Detect which cell encompasses the target text, then output its [X, Y] center coordinate. 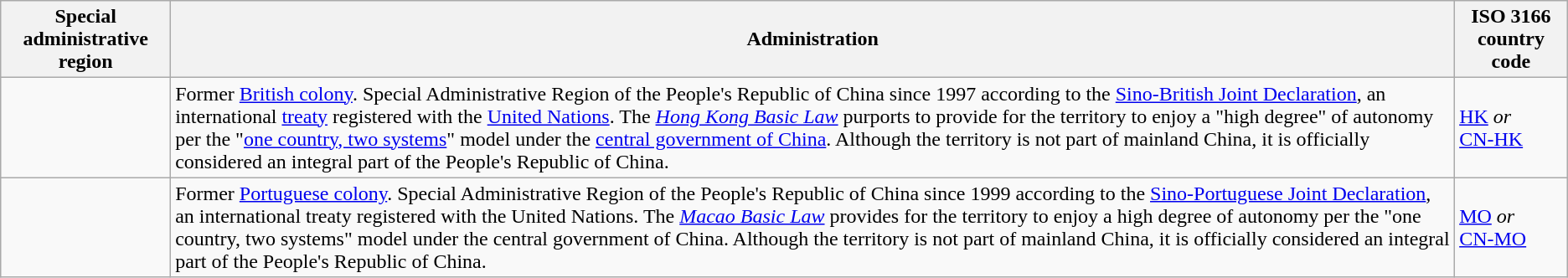
ISO 3166 country code [1511, 39]
MO orCN-MO [1511, 228]
HK orCN-HK [1511, 127]
Special administrative region [85, 39]
Administration [812, 39]
